Pinpoint the cell where the given text exists, returning its (X, Y) midpoint coordinate. 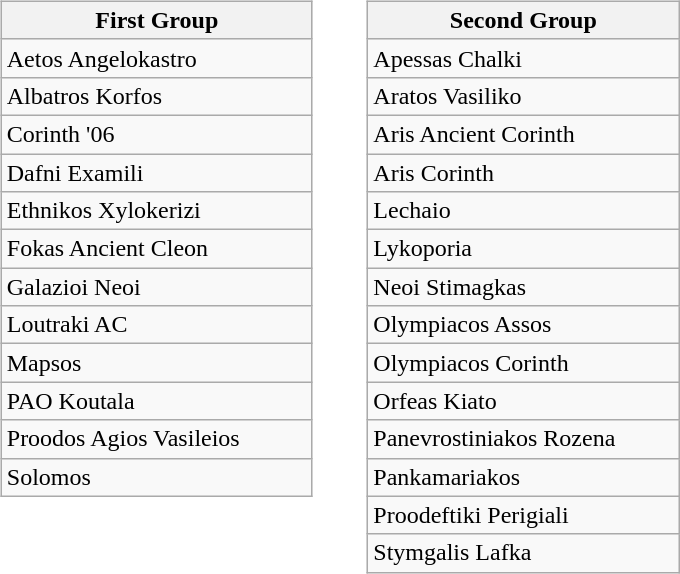
Pankamariakos (524, 477)
Aetos Angelokastro (156, 58)
Proodeftiki Perigiali (524, 515)
Olympiacos Assos (524, 325)
Apessas Chalki (524, 58)
Galazioi Neoi (156, 287)
Aris Ancient Corinth (524, 134)
Lechaio (524, 211)
Proodos Agios Vasileios (156, 439)
Second Group (524, 20)
Loutraki AC (156, 325)
Neoi Stimagkas (524, 287)
Aris Corinth (524, 173)
Albatros Korfos (156, 96)
Ethnikos Xylokerizi (156, 211)
Dafni Examili (156, 173)
Olympiacos Corinth (524, 363)
First Group (156, 20)
Solomos (156, 477)
Aratos Vasiliko (524, 96)
Mapsos (156, 363)
Fokas Ancient Cleon (156, 249)
Orfeas Kiato (524, 401)
Corinth '06 (156, 134)
Panevrostiniakos Rozena (524, 439)
PAO Koutala (156, 401)
Lykoporia (524, 249)
Stymgalis Lafka (524, 553)
